Search for the cell housing the specified text and yield its [x, y] center coordinate. 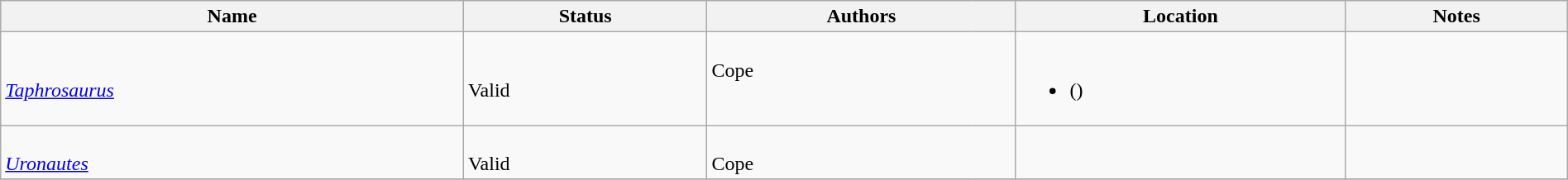
() [1181, 79]
Taphrosaurus [232, 79]
Uronautes [232, 152]
Location [1181, 17]
Notes [1456, 17]
Name [232, 17]
Authors [862, 17]
Status [586, 17]
